Capture the cell that displays the provided text and extract its (X, Y) central coordinate. 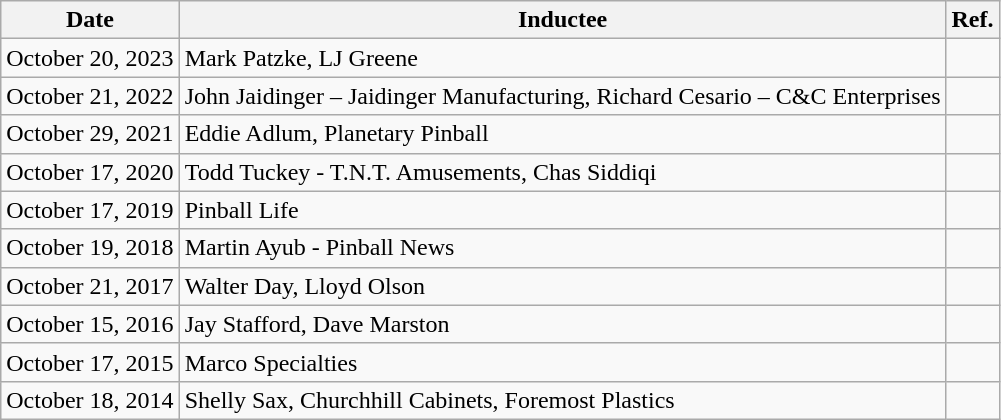
Ref. (972, 20)
October 15, 2016 (90, 324)
October 19, 2018 (90, 248)
Marco Specialties (562, 362)
Shelly Sax, Churchhill Cabinets, Foremost Plastics (562, 400)
Eddie Adlum, Planetary Pinball (562, 134)
Todd Tuckey - T.N.T. Amusements, Chas Siddiqi (562, 172)
Jay Stafford, Dave Marston (562, 324)
Mark Patzke, LJ Greene (562, 58)
October 17, 2015 (90, 362)
Inductee (562, 20)
October 17, 2020 (90, 172)
October 20, 2023 (90, 58)
October 17, 2019 (90, 210)
Date (90, 20)
Walter Day, Lloyd Olson (562, 286)
Martin Ayub - Pinball News (562, 248)
October 18, 2014 (90, 400)
October 21, 2017 (90, 286)
October 21, 2022 (90, 96)
October 29, 2021 (90, 134)
Pinball Life (562, 210)
John Jaidinger – Jaidinger Manufacturing, Richard Cesario – C&C Enterprises (562, 96)
